Pinpoint the cell where the given text exists, returning its [X, Y] midpoint coordinate. 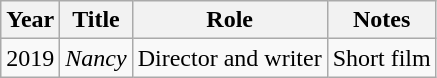
Director and writer [230, 58]
Title [96, 20]
Role [230, 20]
Year [30, 20]
Nancy [96, 58]
Notes [382, 20]
Short film [382, 58]
2019 [30, 58]
